Extract the (x, y) coordinate from the center of the cell holding the provided text.  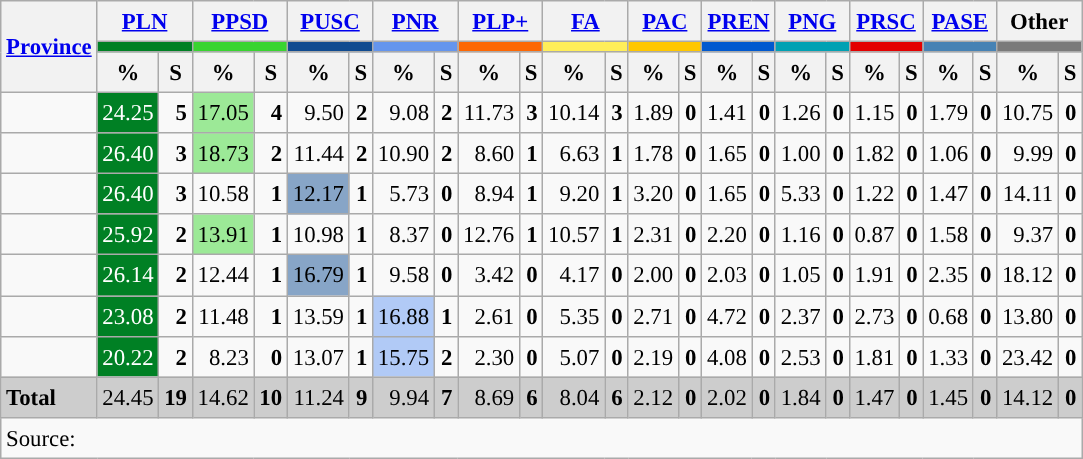
1.41 (727, 114)
PNR (416, 22)
11.44 (318, 154)
13.91 (223, 234)
1.81 (874, 356)
2.19 (653, 356)
1.91 (874, 276)
11.48 (223, 316)
1.79 (948, 114)
FA (586, 22)
PASE (960, 22)
17.05 (223, 114)
9.94 (404, 398)
24.45 (128, 398)
7 (446, 398)
10.58 (223, 194)
0.68 (948, 316)
9.20 (574, 194)
12.17 (318, 194)
10 (270, 398)
8.94 (489, 194)
9.99 (1028, 154)
0.87 (874, 234)
1.89 (653, 114)
1.00 (800, 154)
2.53 (800, 356)
1.15 (874, 114)
5.73 (404, 194)
12.44 (223, 276)
PUSC (330, 22)
20.22 (128, 356)
10.90 (404, 154)
PAC (665, 22)
PREN (739, 22)
14.12 (1028, 398)
6.63 (574, 154)
15.75 (404, 356)
PNG (812, 22)
1.26 (800, 114)
2.37 (800, 316)
1.33 (948, 356)
12.76 (489, 234)
5.33 (800, 194)
2.73 (874, 316)
PPSD (240, 22)
14.11 (1028, 194)
16.88 (404, 316)
8.23 (223, 356)
1.82 (874, 154)
18.12 (1028, 276)
1.05 (800, 276)
1.45 (948, 398)
23.08 (128, 316)
18.73 (223, 154)
9.50 (318, 114)
2.12 (653, 398)
Province (49, 47)
4.17 (574, 276)
10.98 (318, 234)
11.73 (489, 114)
4.08 (727, 356)
9.08 (404, 114)
10.57 (574, 234)
2.20 (727, 234)
1.22 (874, 194)
8.60 (489, 154)
8.69 (489, 398)
2.71 (653, 316)
PRSC (886, 22)
8.04 (574, 398)
13.80 (1028, 316)
9 (360, 398)
PLN (144, 22)
25.92 (128, 234)
PLP+ (500, 22)
1.16 (800, 234)
24.25 (128, 114)
2.61 (489, 316)
26.14 (128, 276)
13.59 (318, 316)
Total (49, 398)
4.72 (727, 316)
1.84 (800, 398)
10.14 (574, 114)
19 (176, 398)
14.62 (223, 398)
5.07 (574, 356)
2.35 (948, 276)
4 (270, 114)
2.00 (653, 276)
3.20 (653, 194)
16.79 (318, 276)
1.06 (948, 154)
9.37 (1028, 234)
9.58 (404, 276)
2.30 (489, 356)
10.75 (1028, 114)
1.58 (948, 234)
11.24 (318, 398)
3.42 (489, 276)
8.37 (404, 234)
5 (176, 114)
13.07 (318, 356)
Other (1040, 22)
23.42 (1028, 356)
Source: (542, 438)
2.31 (653, 234)
2.03 (727, 276)
5.35 (574, 316)
1.78 (653, 154)
2.02 (727, 398)
